Pinpoint the cell where the given text exists, returning its (x, y) midpoint coordinate. 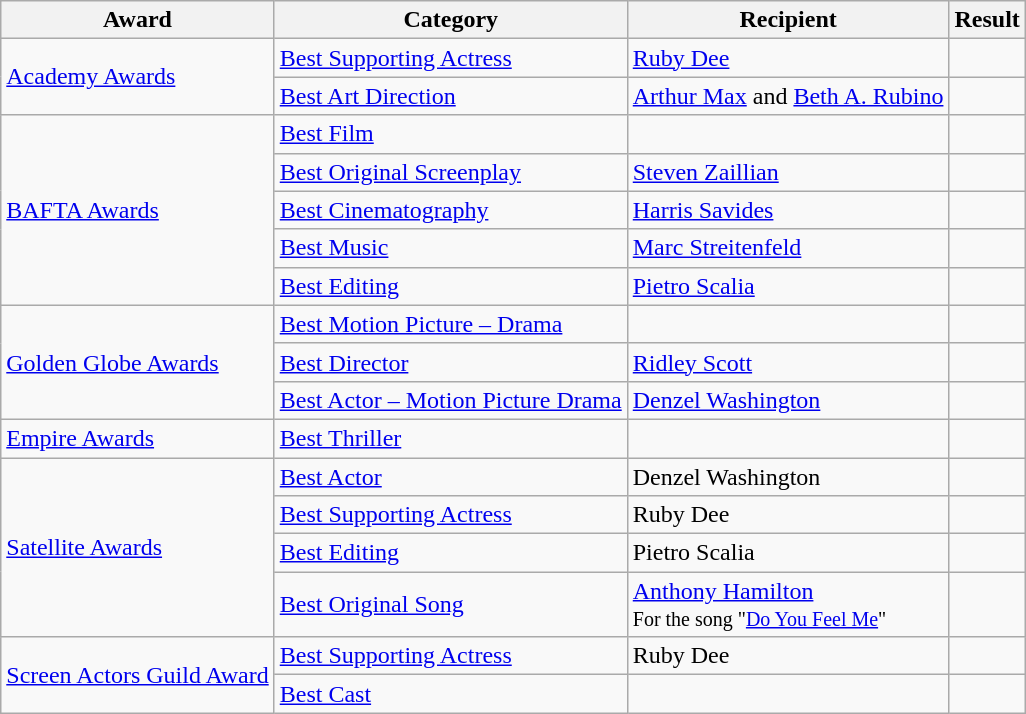
Award (138, 20)
Golden Globe Awards (138, 362)
Harris Savides (788, 210)
Best Actor (450, 477)
Academy Awards (138, 77)
Satellite Awards (138, 548)
Best Cast (450, 694)
Best Art Direction (450, 96)
Arthur Max and Beth A. Rubino (788, 96)
Marc Streitenfeld (788, 248)
Best Original Song (450, 604)
Ridley Scott (788, 362)
Best Film (450, 134)
Anthony HamiltonFor the song "Do You Feel Me" (788, 604)
Empire Awards (138, 438)
Steven Zaillian (788, 172)
Best Director (450, 362)
Best Motion Picture – Drama (450, 324)
Result (987, 20)
Best Original Screenplay (450, 172)
Best Thriller (450, 438)
Screen Actors Guild Award (138, 675)
BAFTA Awards (138, 210)
Best Cinematography (450, 210)
Best Music (450, 248)
Best Actor – Motion Picture Drama (450, 400)
Category (450, 20)
Recipient (788, 20)
